Extract the (x, y) coordinate from the center of the cell holding the provided text.  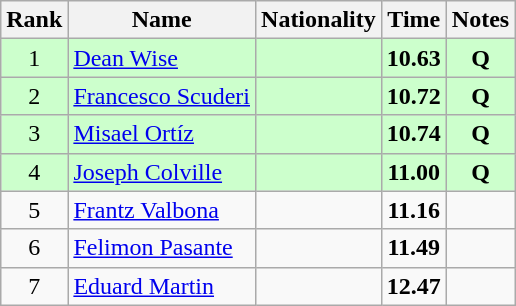
7 (34, 286)
10.74 (414, 134)
10.72 (414, 96)
10.63 (414, 58)
Rank (34, 20)
4 (34, 172)
1 (34, 58)
Dean Wise (162, 58)
Joseph Colville (162, 172)
Nationality (319, 20)
Notes (480, 20)
Francesco Scuderi (162, 96)
Time (414, 20)
5 (34, 210)
Eduard Martin (162, 286)
11.00 (414, 172)
Felimon Pasante (162, 248)
Name (162, 20)
2 (34, 96)
3 (34, 134)
6 (34, 248)
Misael Ortíz (162, 134)
11.16 (414, 210)
Frantz Valbona (162, 210)
12.47 (414, 286)
11.49 (414, 248)
